Search for the cell housing the specified text and yield its (X, Y) center coordinate. 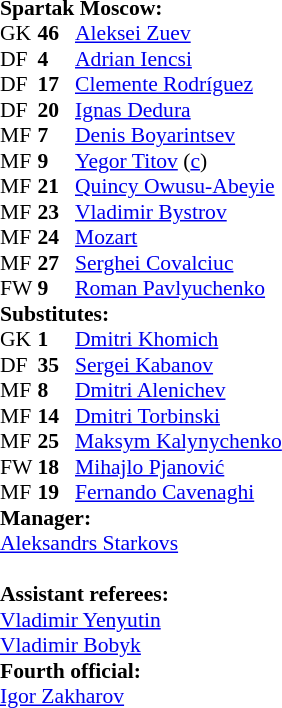
25 (57, 441)
Aleksandrs StarkovsAssistant referees: Vladimir Yenyutin Vladimir Bobyk Fourth official: Igor Zakharov (141, 619)
7 (57, 135)
Quincy Owusu-Abeyie (178, 187)
17 (57, 85)
Adrian Iencsi (178, 59)
Dmitri Alenichev (178, 391)
Maksym Kalynychenko (178, 441)
1 (57, 339)
Yegor Titov (c) (178, 161)
Serghei Covalciuc (178, 263)
Manager: (141, 518)
Dmitri Khomich (178, 339)
Roman Pavlyuchenko (178, 289)
27 (57, 263)
Substitutes: (141, 314)
Aleksei Zuev (178, 33)
24 (57, 237)
21 (57, 187)
18 (57, 467)
Mozart (178, 237)
Clemente Rodríguez (178, 85)
Denis Boyarintsev (178, 135)
Mihajlo Pjanović (178, 467)
19 (57, 493)
Dmitri Torbinski (178, 416)
Ignas Dedura (178, 110)
46 (57, 33)
35 (57, 365)
20 (57, 110)
Vladimir Bystrov (178, 212)
23 (57, 212)
4 (57, 59)
Fernando Cavenaghi (178, 493)
8 (57, 391)
Sergei Kabanov (178, 365)
14 (57, 416)
